Identify which cell holds the provided text, then report its (x, y) central coordinate. 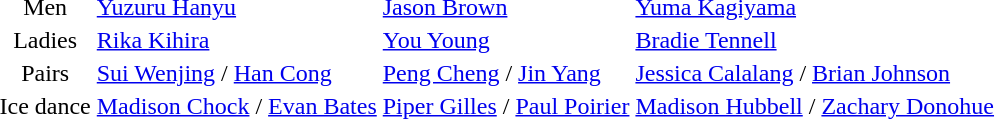
Rika Kihira (236, 40)
You Young (506, 40)
Peng Cheng / Jin Yang (506, 73)
Sui Wenjing / Han Cong (236, 73)
